Find where the given text appears and provide that cell's center as (x, y) coordinate. 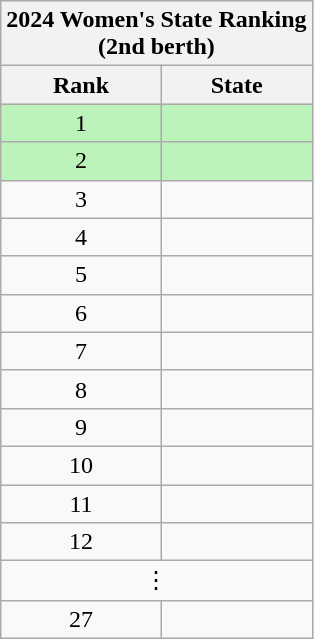
8 (81, 389)
9 (81, 427)
2 (81, 161)
6 (81, 313)
2024 Women's State Ranking(2nd berth) (156, 34)
5 (81, 275)
11 (81, 503)
1 (81, 123)
10 (81, 465)
27 (81, 619)
3 (81, 199)
7 (81, 351)
⋮ (156, 581)
4 (81, 237)
State (236, 85)
Rank (81, 85)
12 (81, 542)
